Search for the cell housing the specified text and yield its [X, Y] center coordinate. 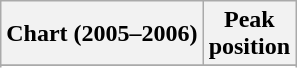
Peakposition [249, 34]
Chart (2005–2006) [102, 34]
